Pinpoint the cell where the given text exists, returning its [x, y] midpoint coordinate. 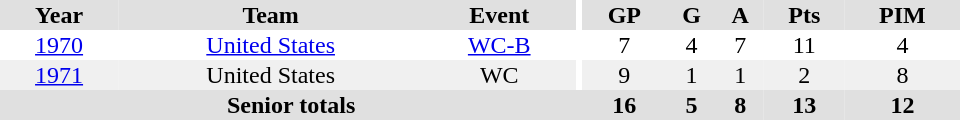
Senior totals [291, 105]
G [691, 15]
WC-B [499, 45]
PIM [902, 15]
Event [499, 15]
12 [902, 105]
Year [59, 15]
9 [624, 75]
11 [804, 45]
13 [804, 105]
Team [270, 15]
1971 [59, 75]
2 [804, 75]
WC [499, 75]
A [740, 15]
Pts [804, 15]
16 [624, 105]
GP [624, 15]
1970 [59, 45]
5 [691, 105]
